Capture the cell that displays the provided text and extract its (X, Y) central coordinate. 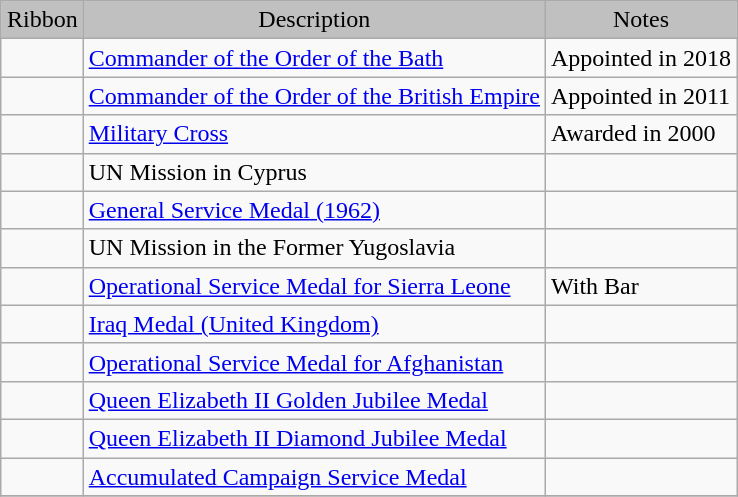
Iraq Medal (United Kingdom) (314, 324)
Operational Service Medal for Sierra Leone (314, 286)
Notes (640, 20)
Operational Service Medal for Afghanistan (314, 362)
Queen Elizabeth II Golden Jubilee Medal (314, 400)
Queen Elizabeth II Diamond Jubilee Medal (314, 438)
Awarded in 2000 (640, 134)
General Service Medal (1962) (314, 210)
Description (314, 20)
UN Mission in the Former Yugoslavia (314, 248)
Military Cross (314, 134)
With Bar (640, 286)
Commander of the Order of the Bath (314, 58)
UN Mission in Cyprus (314, 172)
Commander of the Order of the British Empire (314, 96)
Appointed in 2011 (640, 96)
Appointed in 2018 (640, 58)
Accumulated Campaign Service Medal (314, 477)
Ribbon (42, 20)
